Locate the cell with the specified text and output its (x, y) center coordinate. 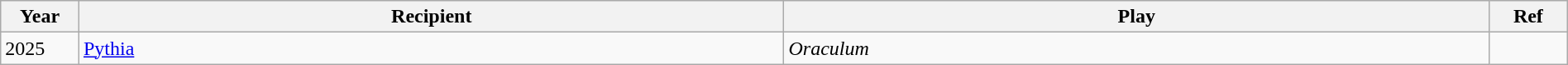
Recipient (432, 17)
Year (40, 17)
Pythia (432, 48)
2025 (40, 48)
Oraculum (1136, 48)
Play (1136, 17)
Ref (1528, 17)
